Output the (X, Y) coordinate of the center of the cell containing the given text.  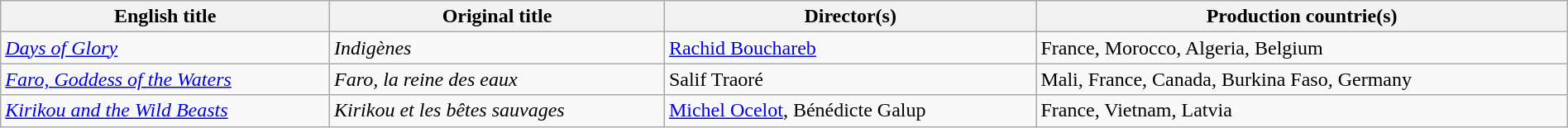
Original title (498, 17)
France, Vietnam, Latvia (1302, 111)
Kirikou and the Wild Beasts (165, 111)
English title (165, 17)
Michel Ocelot, Bénédicte Galup (850, 111)
Faro, Goddess of the Waters (165, 79)
Kirikou et les bêtes sauvages (498, 111)
Indigènes (498, 48)
Director(s) (850, 17)
France, Morocco, Algeria, Belgium (1302, 48)
Days of Glory (165, 48)
Mali, France, Canada, Burkina Faso, Germany (1302, 79)
Production countrie(s) (1302, 17)
Rachid Bouchareb (850, 48)
Salif Traoré (850, 79)
Faro, la reine des eaux (498, 79)
